Return [x, y] of the center of cell containing provided text 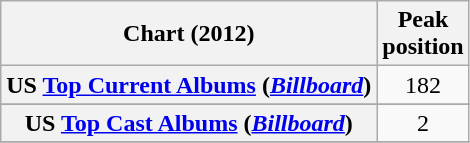
Peakposition [423, 34]
182 [423, 85]
US Top Current Albums (Billboard) [189, 85]
Chart (2012) [189, 34]
US Top Cast Albums (Billboard) [189, 123]
2 [423, 123]
